Extract the [x, y] coordinate from the center of the cell holding the provided text.  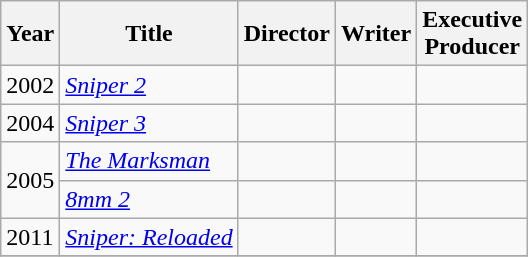
Title [149, 34]
Year [30, 34]
8mm 2 [149, 199]
Sniper: Reloaded [149, 237]
ExecutiveProducer [472, 34]
2004 [30, 123]
Writer [376, 34]
Sniper 2 [149, 85]
The Marksman [149, 161]
2011 [30, 237]
Director [286, 34]
Sniper 3 [149, 123]
2002 [30, 85]
2005 [30, 180]
